For the text-containing cell, return its midpoint in [x, y] coordinate format. 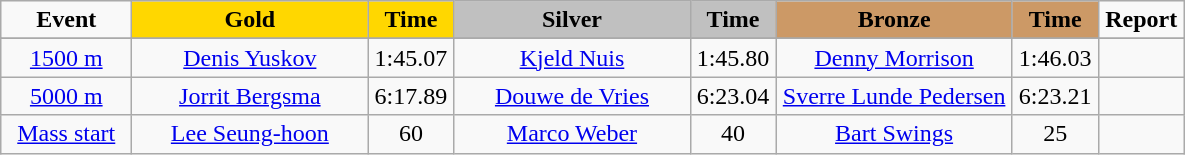
6:17.89 [411, 96]
Jorrit Bergsma [250, 96]
6:23.21 [1055, 96]
1:45.80 [733, 58]
6:23.04 [733, 96]
40 [733, 134]
Denis Yuskov [250, 58]
Denny Morrison [894, 58]
Sverre Lunde Pedersen [894, 96]
Bronze [894, 20]
60 [411, 134]
1500 m [66, 58]
Marco Weber [572, 134]
Lee Seung-hoon [250, 134]
25 [1055, 134]
Douwe de Vries [572, 96]
Mass start [66, 134]
Kjeld Nuis [572, 58]
1:46.03 [1055, 58]
Bart Swings [894, 134]
1:45.07 [411, 58]
Silver [572, 20]
Event [66, 20]
Gold [250, 20]
Report [1141, 20]
5000 m [66, 96]
